Detect which cell encompasses the target text, then output its (X, Y) center coordinate. 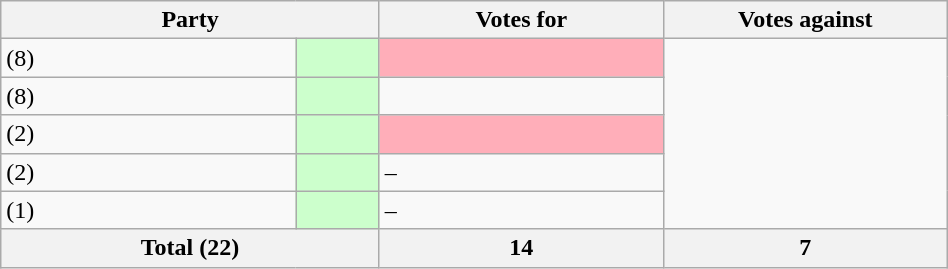
Votes against (805, 20)
14 (521, 248)
(1) (148, 210)
Total (22) (190, 248)
Party (190, 20)
Votes for (521, 20)
7 (805, 248)
